Return [x, y] of the center of cell containing provided text 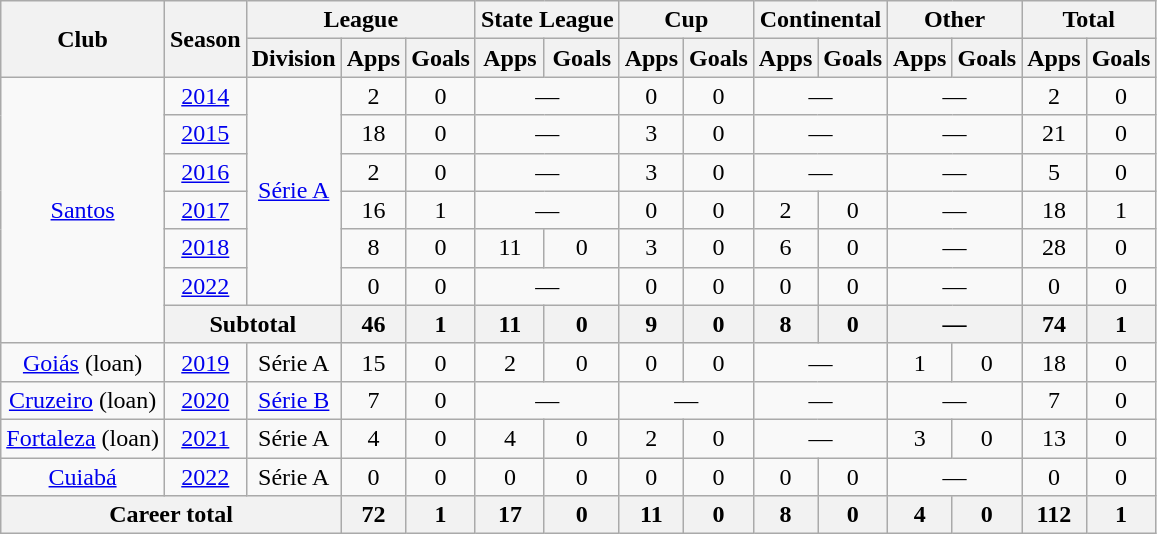
League [360, 20]
46 [373, 324]
Cup [686, 20]
Division [294, 58]
State League [547, 20]
2017 [205, 210]
15 [373, 362]
13 [1054, 438]
2020 [205, 400]
21 [1054, 134]
Subtotal [252, 324]
2021 [205, 438]
Season [205, 39]
17 [510, 515]
2016 [205, 172]
Career total [171, 515]
Other [955, 20]
Fortaleza (loan) [83, 438]
72 [373, 515]
Série B [294, 400]
Goiás (loan) [83, 362]
Club [83, 39]
Santos [83, 210]
Cuiabá [83, 477]
Total [1089, 20]
6 [785, 248]
2018 [205, 248]
28 [1054, 248]
9 [651, 324]
5 [1054, 172]
2015 [205, 134]
Cruzeiro (loan) [83, 400]
16 [373, 210]
2014 [205, 96]
Continental [820, 20]
2019 [205, 362]
112 [1054, 515]
74 [1054, 324]
